For the text-containing cell, return its midpoint in [X, Y] coordinate format. 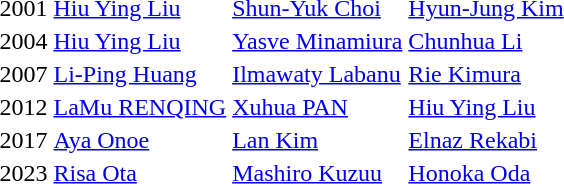
LaMu RENQING [140, 107]
Hiu Ying Liu [140, 41]
Ilmawaty Labanu [318, 74]
Aya Onoe [140, 140]
Li-Ping Huang [140, 74]
Xuhua PAN [318, 107]
Yasve Minamiura [318, 41]
Lan Kim [318, 140]
